Pinpoint the cell where the given text exists, returning its [x, y] midpoint coordinate. 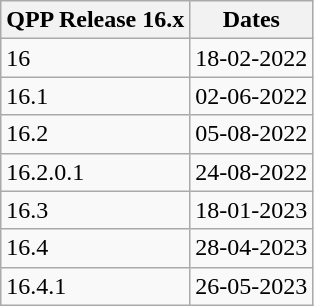
QPP Release 16.x [96, 20]
16 [96, 58]
24-08-2022 [252, 172]
Dates [252, 20]
26-05-2023 [252, 286]
16.3 [96, 210]
16.4.1 [96, 286]
16.1 [96, 96]
16.2 [96, 134]
18-01-2023 [252, 210]
02-06-2022 [252, 96]
05-08-2022 [252, 134]
28-04-2023 [252, 248]
18-02-2022 [252, 58]
16.2.0.1 [96, 172]
16.4 [96, 248]
